Locate the cell with the specified text and output its [x, y] center coordinate. 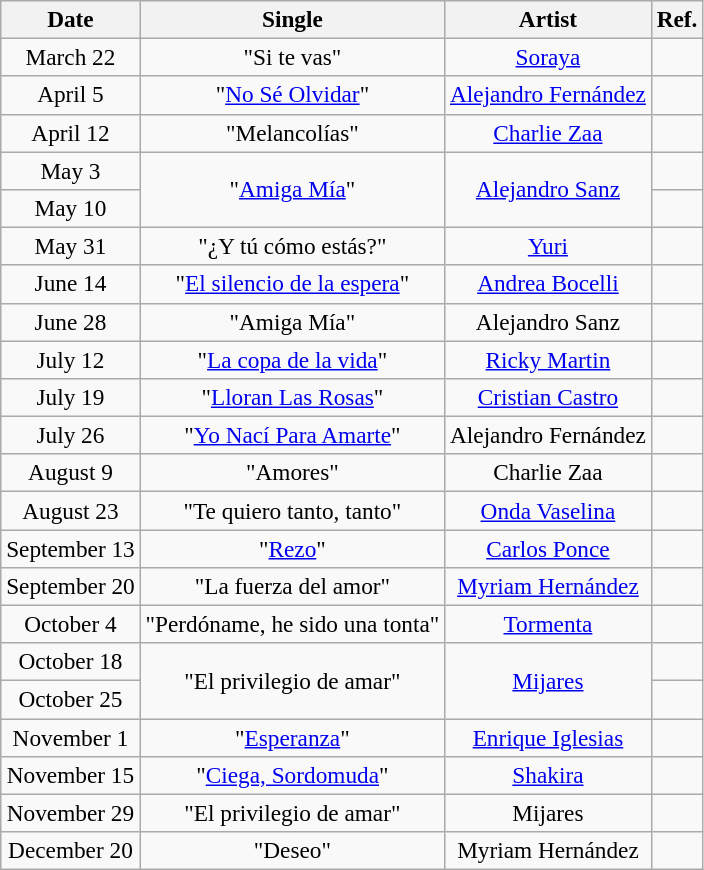
Soraya [548, 57]
July 12 [70, 359]
December 20 [70, 850]
September 20 [70, 586]
"Esperanza" [292, 737]
April 5 [70, 95]
Ref. [676, 19]
"Si te vas" [292, 57]
March 22 [70, 57]
Date [70, 19]
Tormenta [548, 624]
Andrea Bocelli [548, 284]
"Yo Nací Para Amarte" [292, 435]
Shakira [548, 775]
October 4 [70, 624]
Enrique Iglesias [548, 737]
May 10 [70, 208]
Cristian Castro [548, 397]
May 31 [70, 246]
Onda Vaselina [548, 510]
"La copa de la vida" [292, 359]
August 9 [70, 473]
July 19 [70, 397]
November 1 [70, 737]
April 12 [70, 133]
"No Sé Olvidar" [292, 95]
June 28 [70, 322]
"Perdóname, he sido una tonta" [292, 624]
"Te quiero tanto, tanto" [292, 510]
August 23 [70, 510]
May 3 [70, 170]
"La fuerza del amor" [292, 586]
"Deseo" [292, 850]
Yuri [548, 246]
"Ciega, Sordomuda" [292, 775]
June 14 [70, 284]
July 26 [70, 435]
"El silencio de la espera" [292, 284]
Artist [548, 19]
Single [292, 19]
October 18 [70, 662]
"Rezo" [292, 548]
October 25 [70, 699]
"¿Y tú cómo estás?" [292, 246]
Carlos Ponce [548, 548]
September 13 [70, 548]
November 29 [70, 813]
"Lloran Las Rosas" [292, 397]
November 15 [70, 775]
"Amores" [292, 473]
"Melancolías" [292, 133]
Ricky Martin [548, 359]
